Detect which cell encompasses the target text, then output its (x, y) center coordinate. 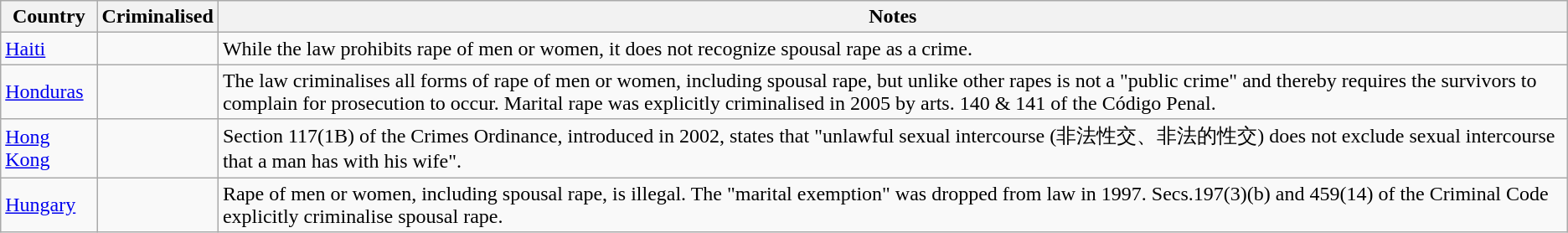
Hong Kong (49, 148)
Notes (893, 17)
While the law prohibits rape of men or women, it does not recognize spousal rape as a crime. (893, 49)
Country (49, 17)
Criminalised (157, 17)
Hungary (49, 205)
Haiti (49, 49)
Honduras (49, 92)
